Extract the (x, y) coordinate from the center of the cell holding the provided text.  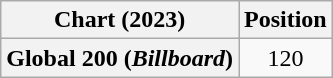
Chart (2023) (120, 20)
Global 200 (Billboard) (120, 58)
Position (285, 20)
120 (285, 58)
